Provide the [x, y] coordinate of the cell's center where the given text is located.  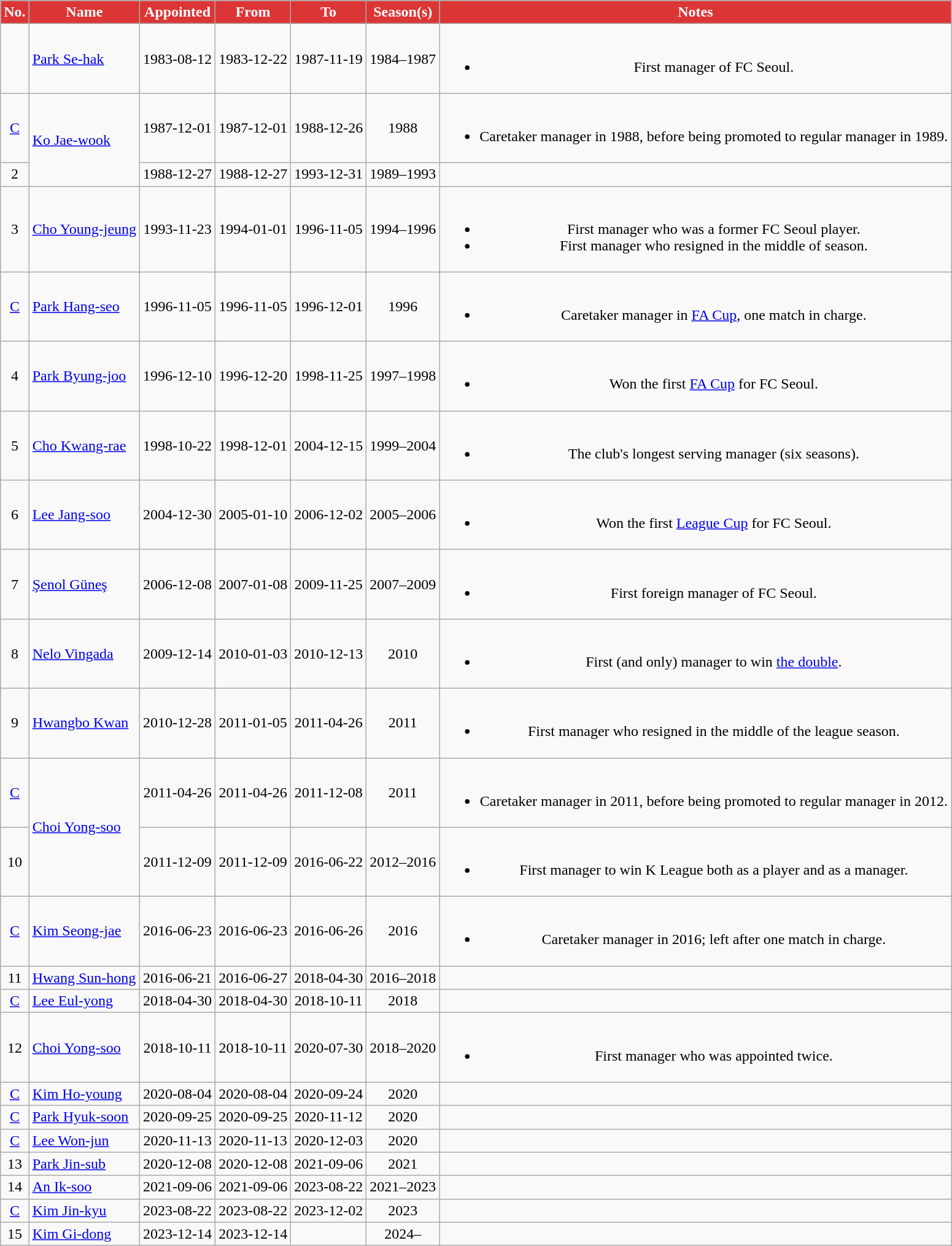
2024– [403, 1234]
Lee Eul-yong [84, 1001]
2021 [403, 1164]
Hwang Sun-hong [84, 978]
5 [15, 446]
1999–2004 [403, 446]
The club's longest serving manager (six seasons). [695, 446]
First foreign manager of FC Seoul. [695, 584]
An Ik-soo [84, 1187]
1988 [403, 128]
2010 [403, 653]
Name [84, 12]
Ko Jae-wook [84, 140]
1993-11-23 [178, 229]
2006-12-02 [329, 514]
2011-12-08 [329, 792]
Kim Gi-dong [84, 1234]
Park Hang-seo [84, 307]
11 [15, 978]
No. [15, 12]
Lee Jang-soo [84, 514]
4 [15, 376]
1983-12-22 [253, 59]
2004-12-15 [329, 446]
2016-06-26 [329, 932]
First manager who was appointed twice. [695, 1047]
Appointed [178, 12]
15 [15, 1234]
2020-11-12 [329, 1117]
To [329, 12]
1998-12-01 [253, 446]
2016-06-21 [178, 978]
1987-11-19 [329, 59]
1983-08-12 [178, 59]
2016-06-27 [253, 978]
3 [15, 229]
Season(s) [403, 12]
First (and only) manager to win the double. [695, 653]
2021–2023 [403, 1187]
2018 [403, 1001]
Caretaker manager in FA Cup, one match in charge. [695, 307]
2010-12-28 [178, 723]
2012–2016 [403, 862]
Kim Jin-kyu [84, 1210]
Park Se-hak [84, 59]
1997–1998 [403, 376]
1984–1987 [403, 59]
1993-12-31 [329, 174]
14 [15, 1187]
1994–1996 [403, 229]
2011-01-05 [253, 723]
First manager to win K League both as a player and as a manager. [695, 862]
2016 [403, 932]
2005–2006 [403, 514]
2 [15, 174]
First manager who was a former FC Seoul player.First manager who resigned in the middle of season. [695, 229]
1998-10-22 [178, 446]
2010-01-03 [253, 653]
2020-09-24 [329, 1094]
First manager of FC Seoul. [695, 59]
2005-01-10 [253, 514]
Park Byung-joo [84, 376]
9 [15, 723]
Caretaker manager in 2016; left after one match in charge. [695, 932]
2020-07-30 [329, 1047]
2023 [403, 1210]
Won the first FA Cup for FC Seoul. [695, 376]
1988-12-26 [329, 128]
12 [15, 1047]
Notes [695, 12]
1996-12-01 [329, 307]
1996 [403, 307]
1989–1993 [403, 174]
Park Hyuk-soon [84, 1117]
2009-11-25 [329, 584]
Şenol Güneş [84, 584]
Nelo Vingada [84, 653]
1996-12-20 [253, 376]
1996-12-10 [178, 376]
2007–2009 [403, 584]
2009-12-14 [178, 653]
2006-12-08 [178, 584]
1994-01-01 [253, 229]
2010-12-13 [329, 653]
Won the first League Cup for FC Seoul. [695, 514]
7 [15, 584]
6 [15, 514]
Caretaker manager in 2011, before being promoted to regular manager in 2012. [695, 792]
Cho Kwang-rae [84, 446]
2007-01-08 [253, 584]
Cho Young-jeung [84, 229]
2018–2020 [403, 1047]
1998-11-25 [329, 376]
Kim Seong-jae [84, 932]
Hwangbo Kwan [84, 723]
13 [15, 1164]
Park Jin-sub [84, 1164]
2016-06-22 [329, 862]
10 [15, 862]
Caretaker manager in 1988, before being promoted to regular manager in 1989. [695, 128]
8 [15, 653]
2023-12-02 [329, 1210]
First manager who resigned in the middle of the league season. [695, 723]
Lee Won-jun [84, 1140]
2004-12-30 [178, 514]
2020-12-03 [329, 1140]
Kim Ho-young [84, 1094]
From [253, 12]
2016–2018 [403, 978]
